Identify which cell holds the provided text, then report its (X, Y) central coordinate. 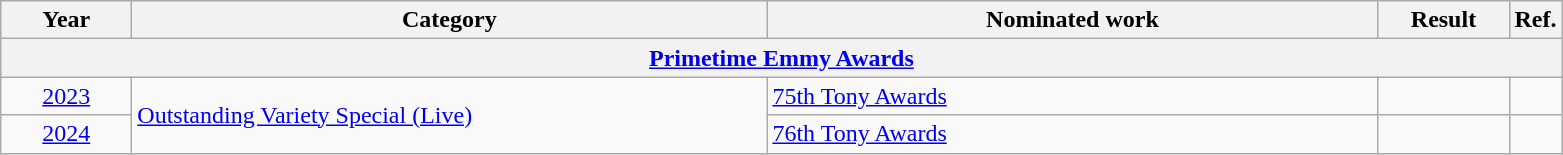
2024 (66, 134)
75th Tony Awards (1072, 96)
Ref. (1536, 20)
2023 (66, 96)
76th Tony Awards (1072, 134)
Outstanding Variety Special (Live) (450, 115)
Result (1444, 20)
Year (66, 20)
Primetime Emmy Awards (782, 58)
Nominated work (1072, 20)
Category (450, 20)
